Capture the cell that displays the provided text and extract its [X, Y] central coordinate. 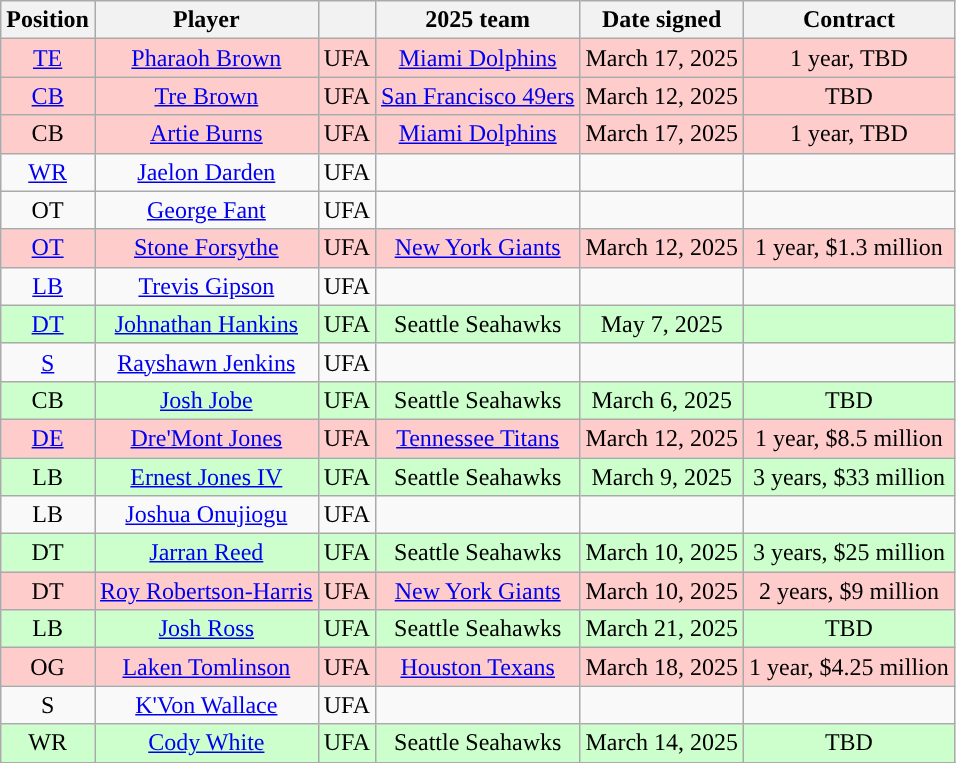
3 years, $25 million [850, 553]
Cody White [206, 743]
Rayshawn Jenkins [206, 362]
Jaelon Darden [206, 172]
Trevis Gipson [206, 286]
San Francisco 49ers [478, 96]
1 year, $4.25 million [850, 667]
Position [48, 20]
May 7, 2025 [662, 324]
Artie Burns [206, 134]
Date signed [662, 20]
Contract [850, 20]
March 21, 2025 [662, 629]
2025 team [478, 20]
March 9, 2025 [662, 477]
Josh Ross [206, 629]
George Fant [206, 210]
March 6, 2025 [662, 400]
Roy Robertson-Harris [206, 591]
Johnathan Hankins [206, 324]
Tennessee Titans [478, 438]
Houston Texans [478, 667]
March 18, 2025 [662, 667]
Joshua Onujiogu [206, 515]
DE [48, 438]
OG [48, 667]
Laken Tomlinson [206, 667]
TE [48, 58]
3 years, $33 million [850, 477]
Tre Brown [206, 96]
Pharaoh Brown [206, 58]
2 years, $9 million [850, 591]
March 14, 2025 [662, 743]
K'Von Wallace [206, 705]
Player [206, 20]
1 year, $8.5 million [850, 438]
Dre'Mont Jones [206, 438]
Jarran Reed [206, 553]
1 year, $1.3 million [850, 248]
Ernest Jones IV [206, 477]
Stone Forsythe [206, 248]
Josh Jobe [206, 400]
